Find where the given text appears and provide that cell's center as (X, Y) coordinate. 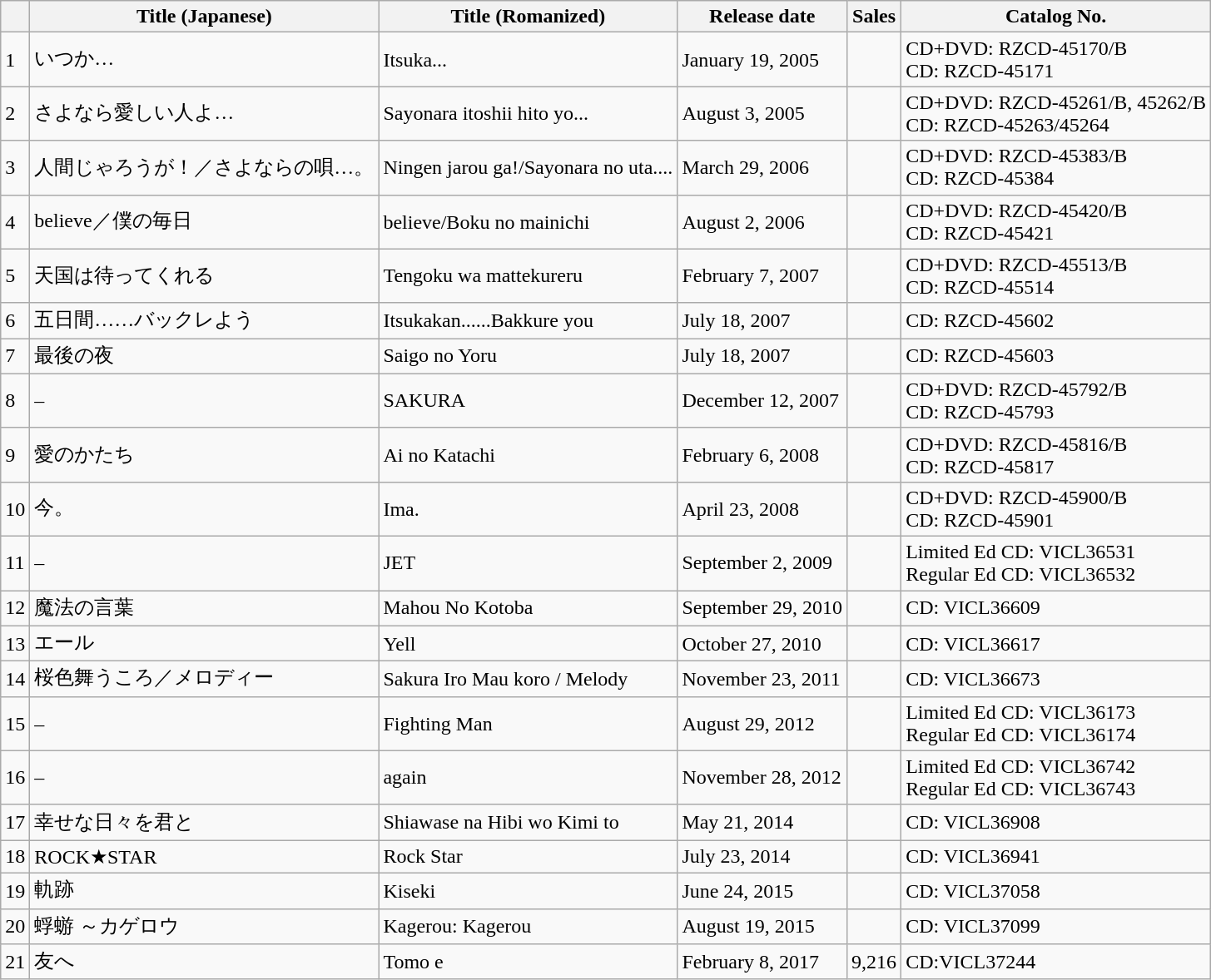
ROCK★STAR (205, 857)
believe/Boku no mainichi (528, 221)
13 (15, 644)
9,216 (874, 962)
CD+DVD: RZCD-45816/BCD: RZCD-45817 (1056, 454)
2 (15, 113)
February 8, 2017 (762, 962)
12 (15, 609)
友へ (205, 962)
最後の夜 (205, 356)
CD: VICL36617 (1056, 644)
CD+DVD: RZCD-45513/BCD: RZCD-45514 (1056, 276)
Tengoku wa mattekureru (528, 276)
November 23, 2011 (762, 679)
Limited Ed CD: VICL36742Regular Ed CD: VICL36743 (1056, 777)
4 (15, 221)
January 19, 2005 (762, 60)
Rock Star (528, 857)
August 2, 2006 (762, 221)
SAKURA (528, 401)
CD+DVD: RZCD-45420/BCD: RZCD-45421 (1056, 221)
11 (15, 562)
蜉蝣 ～カゲロウ (205, 927)
軌跡 (205, 890)
Title (Japanese) (205, 17)
Itsukakan......Bakkure you (528, 321)
7 (15, 356)
20 (15, 927)
CD+DVD: RZCD-45900/BCD: RZCD-45901 (1056, 509)
CD: VICL36673 (1056, 679)
April 23, 2008 (762, 509)
February 7, 2007 (762, 276)
Saigo no Yoru (528, 356)
天国は待ってくれる (205, 276)
愛のかたち (205, 454)
CD+DVD: RZCD-45792/BCD: RZCD-45793 (1056, 401)
5 (15, 276)
魔法の言葉 (205, 609)
believe／僕の毎日 (205, 221)
Mahou No Kotoba (528, 609)
いつか… (205, 60)
August 19, 2015 (762, 927)
June 24, 2015 (762, 890)
CD:VICL37244 (1056, 962)
February 6, 2008 (762, 454)
Sales (874, 17)
16 (15, 777)
3 (15, 168)
9 (15, 454)
again (528, 777)
CD: VICL37058 (1056, 890)
September 2, 2009 (762, 562)
September 29, 2010 (762, 609)
15 (15, 724)
Ima. (528, 509)
Shiawase na Hibi wo Kimi to (528, 822)
CD+DVD: RZCD-45383/BCD: RZCD-45384 (1056, 168)
March 29, 2006 (762, 168)
Fighting Man (528, 724)
6 (15, 321)
Kagerou: Kagerou (528, 927)
CD: RZCD-45602 (1056, 321)
CD+DVD: RZCD-45261/B, 45262/BCD: RZCD-45263/45264 (1056, 113)
8 (15, 401)
10 (15, 509)
May 21, 2014 (762, 822)
18 (15, 857)
November 28, 2012 (762, 777)
Ningen jarou ga!/Sayonara no uta.... (528, 168)
CD+DVD: RZCD-45170/BCD: RZCD-45171 (1056, 60)
五日間……バックレよう (205, 321)
August 29, 2012 (762, 724)
CD: RZCD-45603 (1056, 356)
14 (15, 679)
21 (15, 962)
Release date (762, 17)
幸せな日々を君と (205, 822)
July 23, 2014 (762, 857)
19 (15, 890)
Kiseki (528, 890)
December 12, 2007 (762, 401)
桜色舞うころ／メロディー (205, 679)
Itsuka... (528, 60)
Limited Ed CD: VICL36173Regular Ed CD: VICL36174 (1056, 724)
CD: VICL37099 (1056, 927)
さよなら愛しい人よ… (205, 113)
17 (15, 822)
Tomo e (528, 962)
CD: VICL36941 (1056, 857)
JET (528, 562)
Title (Romanized) (528, 17)
人間じゃろうが！／さよならの唄…。 (205, 168)
Catalog No. (1056, 17)
CD: VICL36609 (1056, 609)
CD: VICL36908 (1056, 822)
今。 (205, 509)
Sakura Iro Mau koro / Melody (528, 679)
Limited Ed CD: VICL36531Regular Ed CD: VICL36532 (1056, 562)
1 (15, 60)
Yell (528, 644)
エール (205, 644)
Sayonara itoshii hito yo... (528, 113)
October 27, 2010 (762, 644)
August 3, 2005 (762, 113)
Ai no Katachi (528, 454)
